Find where the given text appears and provide that cell's center as (X, Y) coordinate. 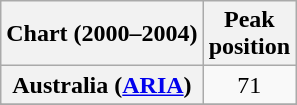
Chart (2000–2004) (102, 34)
Australia (ARIA) (102, 85)
Peakposition (249, 34)
71 (249, 85)
